Return the (x, y) coordinate for the center point of the cell that contains the specified text.  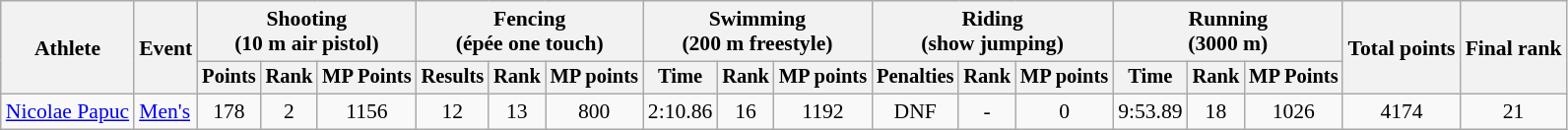
1156 (366, 112)
16 (746, 112)
Men's (165, 112)
Fencing(épée one touch) (530, 32)
Running(3000 m) (1227, 32)
4174 (1401, 112)
12 (453, 112)
2:10.86 (680, 112)
Shooting(10 m air pistol) (306, 32)
13 (517, 112)
1026 (1293, 112)
DNF (915, 112)
21 (1514, 112)
- (987, 112)
Swimming(200 m freestyle) (757, 32)
178 (229, 112)
Results (453, 78)
9:53.89 (1150, 112)
18 (1216, 112)
Points (229, 78)
2 (290, 112)
Penalties (915, 78)
0 (1064, 112)
Athlete (67, 47)
Final rank (1514, 47)
Riding(show jumping) (993, 32)
Event (165, 47)
Nicolae Papuc (67, 112)
Total points (1401, 47)
1192 (823, 112)
800 (595, 112)
